Capture the cell that displays the provided text and extract its (X, Y) central coordinate. 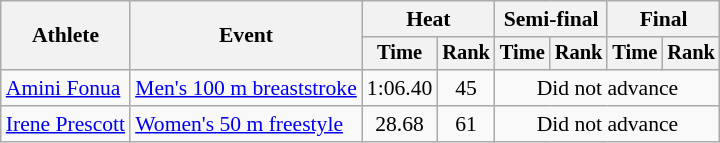
Heat (428, 19)
Semi-final (551, 19)
Amini Fonua (66, 88)
45 (466, 88)
Event (246, 36)
61 (466, 124)
Men's 100 m breaststroke (246, 88)
Athlete (66, 36)
Irene Prescott (66, 124)
1:06.40 (400, 88)
Women's 50 m freestyle (246, 124)
Final (663, 19)
28.68 (400, 124)
